Identify which cell holds the provided text, then report its (x, y) central coordinate. 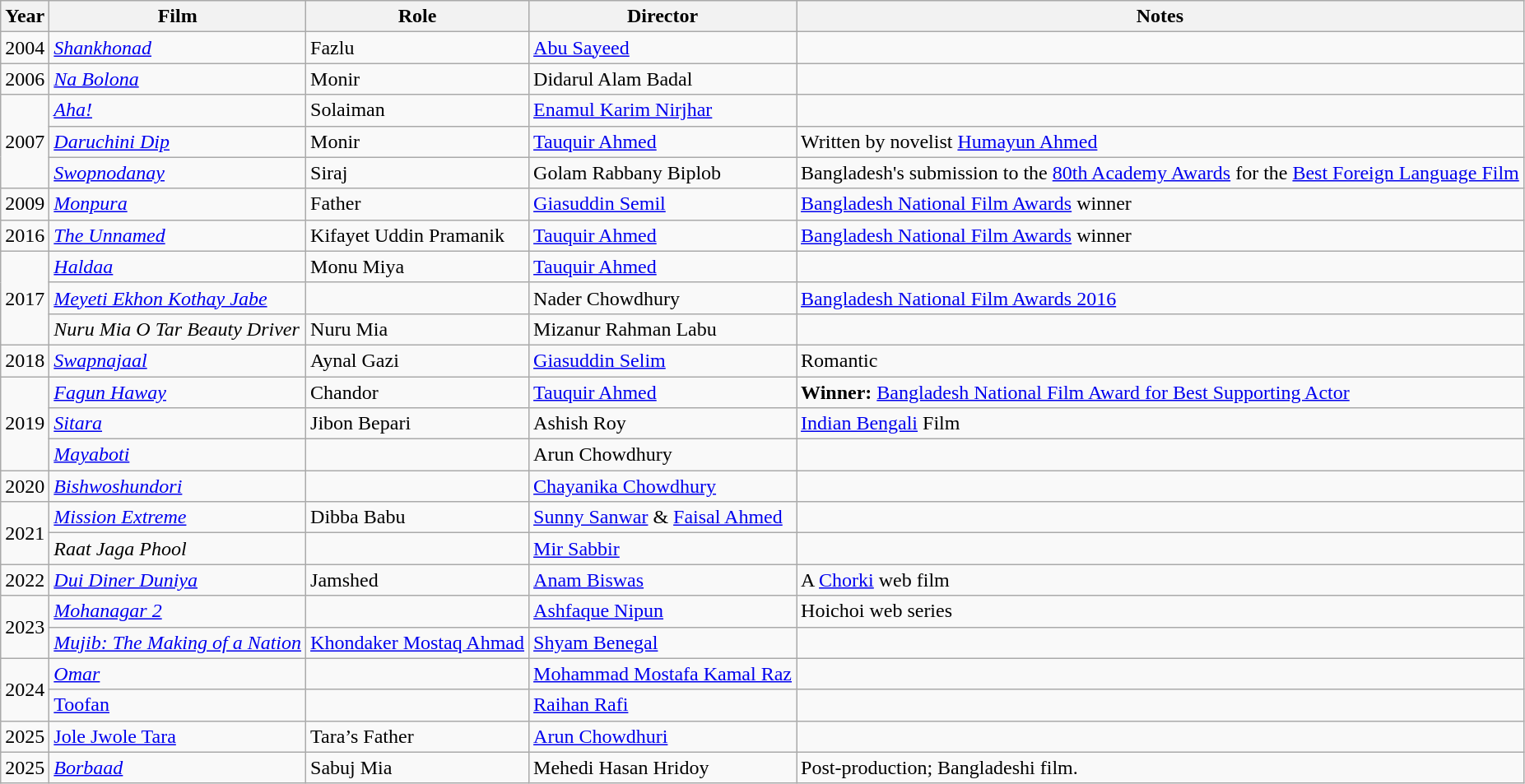
Sabuj Mia (418, 768)
2004 (25, 48)
Meyeti Ekhon Kothay Jabe (178, 298)
Raihan Rafi (663, 705)
Solaiman (418, 110)
Jibon Bepari (418, 424)
Ashfaque Nipun (663, 611)
The Unnamed (178, 235)
Role (418, 16)
Giasuddin Semil (663, 204)
Sitara (178, 424)
Golam Rabbany Biplob (663, 173)
Sunny Sanwar & Faisal Ahmed (663, 517)
Borbaad (178, 768)
Nader Chowdhury (663, 298)
Romantic (1160, 360)
Year (25, 16)
2019 (25, 424)
2022 (25, 580)
Hoichoi web series (1160, 611)
Monu Miya (418, 267)
Mujib: The Making of a Nation (178, 643)
Didarul Alam Badal (663, 79)
Arun Chowdhuri (663, 736)
Chayanika Chowdhury (663, 486)
Mayaboti (178, 455)
Na Bolona (178, 79)
Mizanur Rahman Labu (663, 329)
Omar (178, 674)
Aha! (178, 110)
Anam Biswas (663, 580)
Haldaa (178, 267)
Director (663, 16)
Fagun Haway (178, 392)
2017 (25, 298)
Nuru Mia (418, 329)
2016 (25, 235)
Written by novelist Humayun Ahmed (1160, 141)
2024 (25, 689)
Jamshed (418, 580)
2021 (25, 533)
Indian Bengali Film (1160, 424)
Swopnodanay (178, 173)
Shyam Benegal (663, 643)
Post-production; Bangladeshi film. (1160, 768)
Notes (1160, 16)
Swapnajaal (178, 360)
Nuru Mia O Tar Beauty Driver (178, 329)
Tara’s Father (418, 736)
Dui Diner Duniya (178, 580)
Mohammad Mostafa Kamal Raz (663, 674)
Abu Sayeed (663, 48)
A Chorki web film (1160, 580)
2007 (25, 141)
Bangladesh National Film Awards 2016 (1160, 298)
Bangladesh's submission to the 80th Academy Awards for the Best Foreign Language Film (1160, 173)
Shankhonad (178, 48)
Mehedi Hasan Hridoy (663, 768)
Chandor (418, 392)
Daruchini Dip (178, 141)
Toofan (178, 705)
Giasuddin Selim (663, 360)
Father (418, 204)
Enamul Karim Nirjhar (663, 110)
Winner: Bangladesh National Film Award for Best Supporting Actor (1160, 392)
2018 (25, 360)
Bishwoshundori (178, 486)
Mohanagar 2 (178, 611)
Raat Jaga Phool (178, 549)
Aynal Gazi (418, 360)
2006 (25, 79)
Film (178, 16)
2009 (25, 204)
Arun Chowdhury (663, 455)
Monpura (178, 204)
2020 (25, 486)
Mission Extreme (178, 517)
Mir Sabbir (663, 549)
2023 (25, 627)
Ashish Roy (663, 424)
Jole Jwole Tara (178, 736)
Fazlu (418, 48)
Khondaker Mostaq Ahmad (418, 643)
Siraj (418, 173)
Dibba Babu (418, 517)
Kifayet Uddin Pramanik (418, 235)
